Detect which cell encompasses the target text, then output its (x, y) center coordinate. 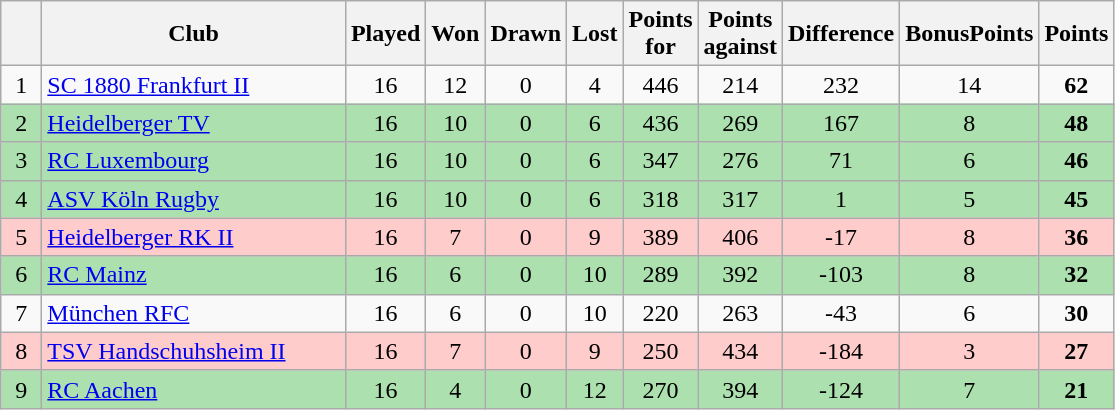
269 (740, 123)
-124 (840, 389)
30 (1076, 313)
232 (840, 85)
389 (660, 237)
14 (970, 85)
436 (660, 123)
167 (840, 123)
347 (660, 161)
32 (1076, 275)
Points (1076, 34)
21 (1076, 389)
SC 1880 Frankfurt II (194, 85)
45 (1076, 199)
Won (456, 34)
71 (840, 161)
Club (194, 34)
München RFC (194, 313)
BonusPoints (970, 34)
250 (660, 351)
RC Mainz (194, 275)
270 (660, 389)
-17 (840, 237)
Drawn (526, 34)
276 (740, 161)
Difference (840, 34)
36 (1076, 237)
394 (740, 389)
ASV Köln Rugby (194, 199)
434 (740, 351)
406 (740, 237)
318 (660, 199)
-103 (840, 275)
Points for (660, 34)
446 (660, 85)
317 (740, 199)
27 (1076, 351)
46 (1076, 161)
Points against (740, 34)
-184 (840, 351)
-43 (840, 313)
263 (740, 313)
Heidelberger RK II (194, 237)
62 (1076, 85)
220 (660, 313)
2 (22, 123)
289 (660, 275)
RC Aachen (194, 389)
RC Luxembourg (194, 161)
392 (740, 275)
TSV Handschuhsheim II (194, 351)
Lost (595, 34)
Played (385, 34)
Heidelberger TV (194, 123)
48 (1076, 123)
214 (740, 85)
